Capture the cell that displays the provided text and extract its (X, Y) central coordinate. 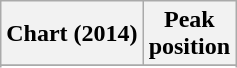
Chart (2014) (72, 34)
Peakposition (189, 34)
